Determine the [x, y] coordinate at the center of the cell enclosing the given text.  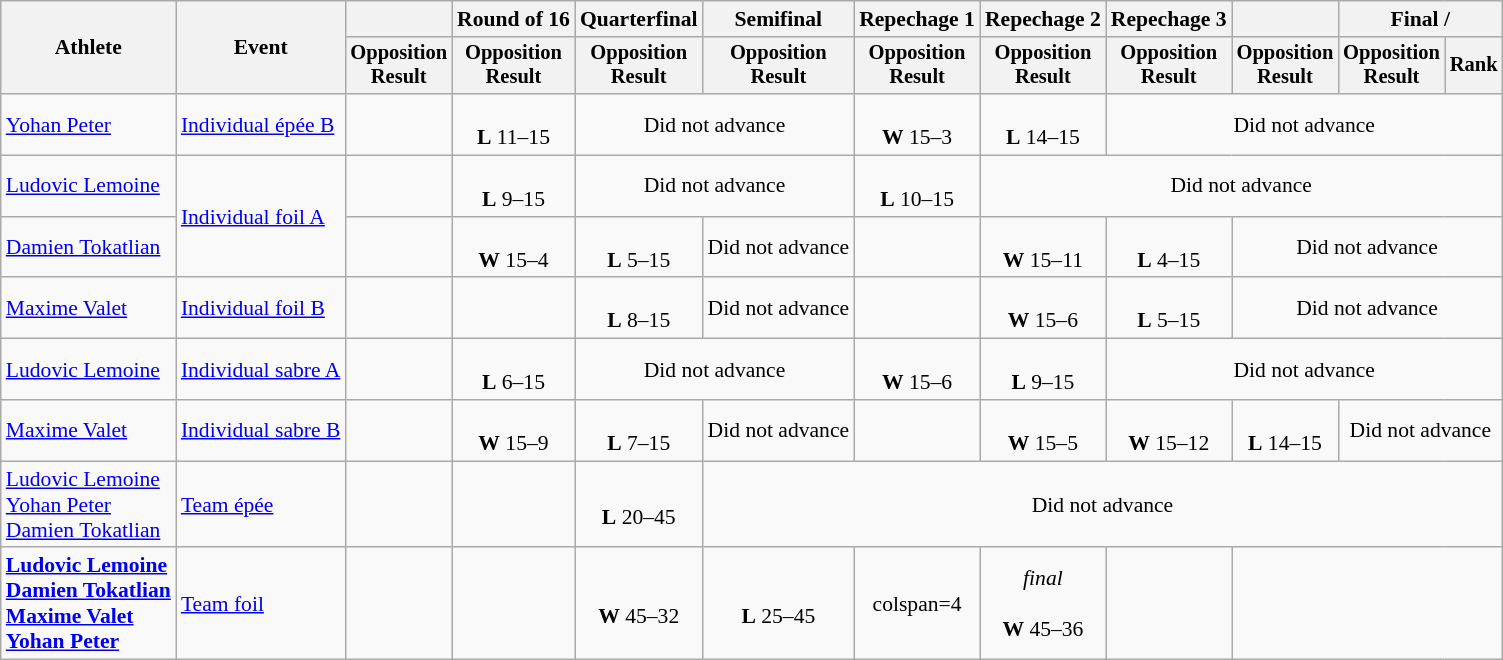
Semifinal [779, 19]
W 15–4 [514, 248]
W 15–11 [1043, 248]
colspan=4 [917, 604]
Quarterfinal [639, 19]
L 7–15 [639, 430]
L 10–15 [917, 186]
L 4–15 [1169, 248]
L 25–45 [779, 604]
Individual foil B [261, 308]
Athlete [88, 48]
Repechage 3 [1169, 19]
Individual sabre A [261, 370]
L 6–15 [514, 370]
finalW 45–36 [1043, 604]
W 15–9 [514, 430]
Repechage 2 [1043, 19]
Round of 16 [514, 19]
Repechage 1 [917, 19]
L 20–45 [639, 504]
L 8–15 [639, 308]
Ludovic LemoineYohan PeterDamien Tokatlian [88, 504]
Final / [1420, 19]
Team foil [261, 604]
W 45–32 [639, 604]
Yohan Peter [88, 124]
Ludovic LemoineDamien TokatlianMaxime ValetYohan Peter [88, 604]
Event [261, 48]
Team épée [261, 504]
L 11–15 [514, 124]
Individual foil A [261, 217]
W 15–3 [917, 124]
Rank [1474, 66]
W 15–12 [1169, 430]
Individual sabre B [261, 430]
Damien Tokatlian [88, 248]
Individual épée B [261, 124]
W 15–5 [1043, 430]
